Detect which cell encompasses the target text, then output its [x, y] center coordinate. 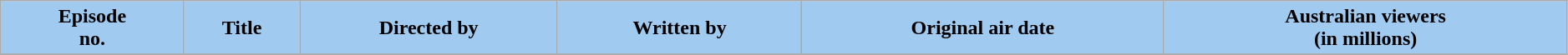
Australian viewers(in millions) [1365, 28]
Episodeno. [92, 28]
Title [242, 28]
Original air date [982, 28]
Directed by [429, 28]
Written by [679, 28]
